Determine the (x, y) coordinate at the center of the cell enclosing the given text.  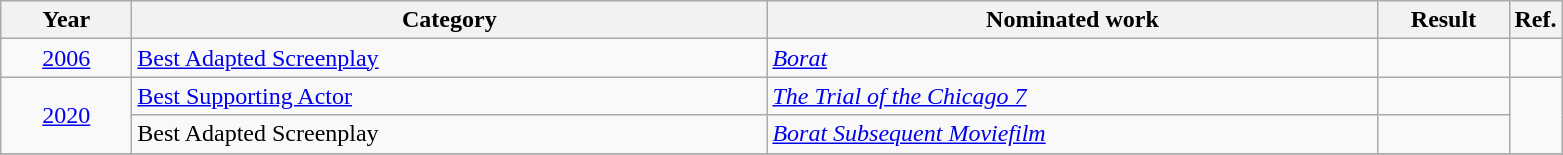
Borat (1072, 58)
Borat Subsequent Moviefilm (1072, 134)
2020 (66, 115)
The Trial of the Chicago 7 (1072, 96)
Category (450, 20)
Best Supporting Actor (450, 96)
Year (66, 20)
Ref. (1536, 20)
Nominated work (1072, 20)
Result (1444, 20)
2006 (66, 58)
